Scan for the cell matching the given text and deliver its [x, y] coordinate at center. 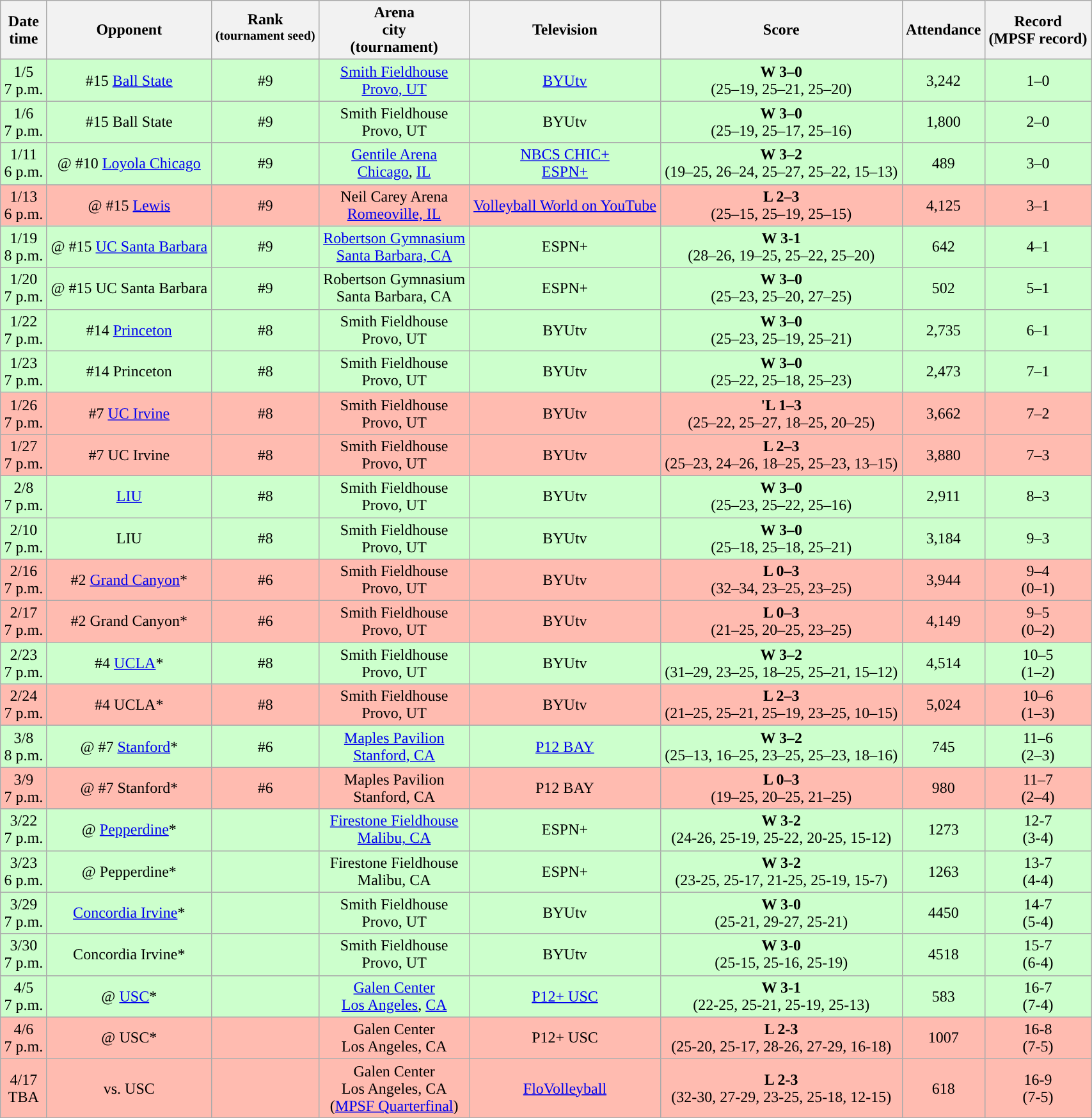
16-8(7-5) [1038, 1038]
1/198 p.m. [24, 247]
2,735 [943, 330]
4,125 [943, 205]
3/307 p.m. [24, 955]
642 [943, 247]
7–1 [1038, 371]
5–1 [1038, 288]
Score [781, 30]
3–1 [1038, 205]
L 2-3(25-20, 25-17, 28-26, 27-29, 16-18) [781, 1038]
L 2–3 (21–25, 25–21, 25–19, 23–25, 10–15) [781, 705]
2/87 p.m. [24, 497]
2,911 [943, 497]
3,184 [943, 538]
2/237 p.m. [24, 663]
3,662 [943, 413]
1–0 [1038, 81]
L 0–3 (21–25, 20–25, 23–25) [781, 622]
1/116 p.m. [24, 164]
2/167 p.m. [24, 580]
1/267 p.m. [24, 413]
L 0–3 (32–34, 23–25, 23–25) [781, 580]
Rank(tournament seed) [265, 30]
1007 [943, 1038]
4450 [943, 913]
7–3 [1038, 454]
1273 [943, 829]
7–2 [1038, 413]
8–3 [1038, 497]
10–5(1–2) [1038, 663]
2–0 [1038, 122]
1/136 p.m. [24, 205]
11–6(2–3) [1038, 746]
@ #15 Lewis [129, 205]
502 [943, 288]
W 3-2(24-26, 25-19, 25-22, 20-25, 15-12) [781, 829]
Arenacity(tournament) [394, 30]
W 3–0(25–23, 25–20, 27–25) [781, 288]
W 3-0(25-15, 25-16, 25-19) [781, 955]
3/227 p.m. [24, 829]
5,024 [943, 705]
L 2–3(25–15, 25–19, 25–15) [781, 205]
583 [943, 996]
10–6(1–3) [1038, 705]
Datetime [24, 30]
3/97 p.m. [24, 788]
W 3–2(25–13, 16–25, 23–25, 25–23, 18–16) [781, 746]
W 3–0 (25–22, 25–18, 25–23) [781, 371]
1/207 p.m. [24, 288]
3/88 p.m. [24, 746]
1,800 [943, 122]
W 3-1(28–26, 19–25, 25–22, 25–20) [781, 247]
Gentile ArenaChicago, IL [394, 164]
16-9(7-5) [1038, 1088]
3/236 p.m. [24, 872]
Attendance [943, 30]
14-7(5-4) [1038, 913]
3/297 p.m. [24, 913]
980 [943, 788]
15-7(6-4) [1038, 955]
1/277 p.m. [24, 454]
4/17TBA [24, 1088]
W 3–2(19–25, 26–24, 25–27, 25–22, 15–13) [781, 164]
3,944 [943, 580]
L 2–3 (25–23, 24–26, 18–25, 25–23, 13–15) [781, 454]
Record(MPSF record) [1038, 30]
3,880 [943, 454]
Television [566, 30]
618 [943, 1088]
Opponent [129, 30]
4/57 p.m. [24, 996]
13-7(4-4) [1038, 872]
Neil Carey ArenaRomeoville, IL [394, 205]
2/107 p.m. [24, 538]
FloVolleyball [566, 1088]
W 3-0(25-21, 29-27, 25-21) [781, 913]
4–1 [1038, 247]
11–7(2–4) [1038, 788]
1/57 p.m. [24, 81]
9–3 [1038, 538]
4,149 [943, 622]
vs. USC [129, 1088]
W 3–2 (31–29, 23–25, 18–25, 25–21, 15–12) [781, 663]
'L 1–3 (25–22, 25–27, 18–25, 20–25) [781, 413]
@ #10 Loyola Chicago [129, 164]
1/67 p.m. [24, 122]
W 3-1(22-25, 25-21, 25-19, 25-13) [781, 996]
W 3-2(23-25, 25-17, 21-25, 25-19, 15-7) [781, 872]
2/177 p.m. [24, 622]
2,473 [943, 371]
16-7(7-4) [1038, 996]
L 2-3(32-30, 27-29, 23-25, 25-18, 12-15) [781, 1088]
4518 [943, 955]
12-7(3-4) [1038, 829]
4,514 [943, 663]
3,242 [943, 81]
L 0–3(19–25, 20–25, 21–25) [781, 788]
9–4(0–1) [1038, 580]
W 3–0 (25–18, 25–18, 25–21) [781, 538]
Galen CenterLos Angeles, CA(MPSF Quarterfinal) [394, 1088]
Volleyball World on YouTube [566, 205]
4/67 p.m. [24, 1038]
489 [943, 164]
NBCS CHIC+ESPN+ [566, 164]
W 3–0(25–19, 25–17, 25–16) [781, 122]
3–0 [1038, 164]
1/227 p.m. [24, 330]
9–5(0–2) [1038, 622]
6–1 [1038, 330]
1263 [943, 872]
2/247 p.m. [24, 705]
W 3–0 (25–23, 25–22, 25–16) [781, 497]
745 [943, 746]
1/237 p.m. [24, 371]
W 3–0 (25–23, 25–19, 25–21) [781, 330]
W 3–0(25–19, 25–21, 25–20) [781, 81]
